Output the [X, Y] coordinate of the center of the cell containing the given text.  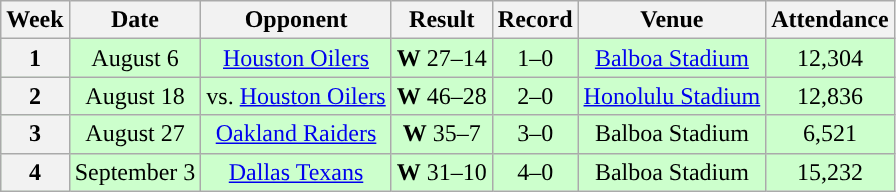
4 [35, 172]
Venue [672, 20]
Attendance [830, 20]
Opponent [296, 20]
Dallas Texans [296, 172]
W 31–10 [442, 172]
2–0 [535, 96]
1–0 [535, 58]
6,521 [830, 134]
15,232 [830, 172]
12,304 [830, 58]
Oakland Raiders [296, 134]
2 [35, 96]
September 3 [135, 172]
Result [442, 20]
Week [35, 20]
August 18 [135, 96]
1 [35, 58]
3 [35, 134]
August 6 [135, 58]
Record [535, 20]
vs. Houston Oilers [296, 96]
Date [135, 20]
August 27 [135, 134]
W 35–7 [442, 134]
W 46–28 [442, 96]
Honolulu Stadium [672, 96]
12,836 [830, 96]
W 27–14 [442, 58]
4–0 [535, 172]
3–0 [535, 134]
Houston Oilers [296, 58]
